Detect which cell encompasses the target text, then output its [x, y] center coordinate. 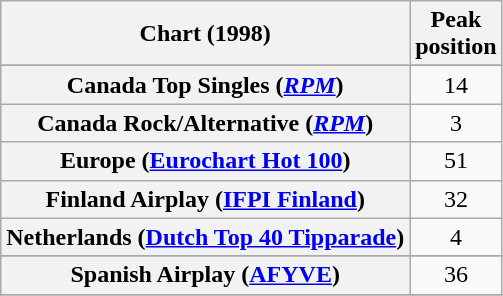
Netherlands (Dutch Top 40 Tipparade) [206, 237]
Canada Rock/Alternative (RPM) [206, 123]
32 [456, 199]
Chart (1998) [206, 34]
51 [456, 161]
Finland Airplay (IFPI Finland) [206, 199]
Europe (Eurochart Hot 100) [206, 161]
36 [456, 275]
Canada Top Singles (RPM) [206, 85]
4 [456, 237]
Spanish Airplay (AFYVE) [206, 275]
14 [456, 85]
Peakposition [456, 34]
3 [456, 123]
